Pinpoint the cell where the given text exists, returning its (x, y) midpoint coordinate. 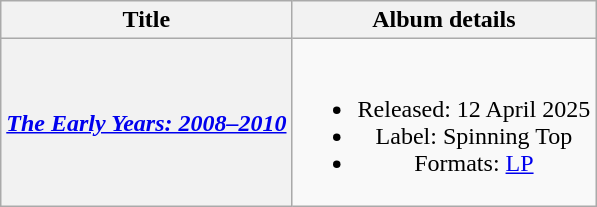
Title (146, 20)
Album details (444, 20)
Released: 12 April 2025Label: Spinning Top Formats: LP (444, 122)
The Early Years: 2008–2010 (146, 122)
